Detect which cell encompasses the target text, then output its (X, Y) center coordinate. 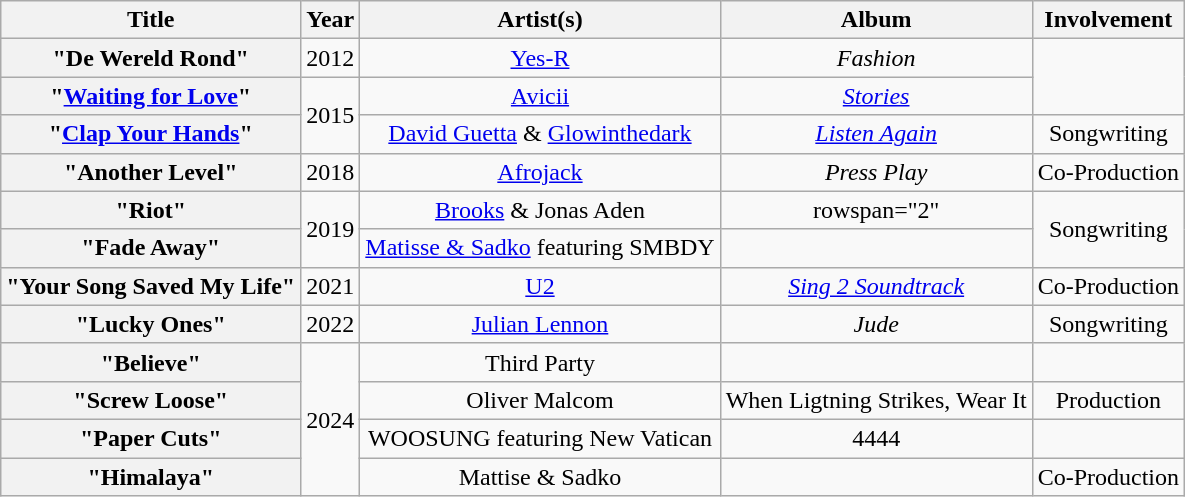
WOOSUNG featuring New Vatican (540, 438)
Yes-R (540, 58)
Fashion (876, 58)
Listen Again (876, 134)
"Another Level" (151, 172)
2021 (330, 286)
2015 (330, 115)
"De Wereld Rond" (151, 58)
2024 (330, 419)
Mattise & Sadko (540, 477)
"Paper Cuts" (151, 438)
Julian Lennon (540, 324)
Artist(s) (540, 20)
Press Play (876, 172)
Production (1108, 400)
"Your Song Saved My Life" (151, 286)
David Guetta & Glowinthedark (540, 134)
"Clap Your Hands" (151, 134)
2012 (330, 58)
Jude (876, 324)
Brooks & Jonas Aden (540, 210)
"Believe" (151, 362)
Album (876, 20)
Third Party (540, 362)
Stories (876, 96)
Title (151, 20)
Afrojack (540, 172)
When Ligtning Strikes, Wear It (876, 400)
"Himalaya" (151, 477)
Sing 2 Soundtrack (876, 286)
"Fade Away" (151, 248)
Year (330, 20)
"Waiting for Love" (151, 96)
2022 (330, 324)
4444 (876, 438)
2019 (330, 229)
rowspan="2" (876, 210)
"Riot" (151, 210)
Oliver Malcom (540, 400)
"Lucky Ones" (151, 324)
Involvement (1108, 20)
2018 (330, 172)
U2 (540, 286)
Avicii (540, 96)
Matisse & Sadko featuring SMBDY (540, 248)
"Screw Loose" (151, 400)
